Find where the given text appears and provide that cell's center as (X, Y) coordinate. 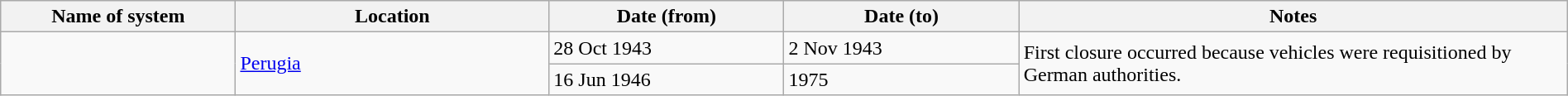
Date (to) (901, 17)
First closure occurred because vehicles were requisitioned by German authorities. (1293, 64)
1975 (901, 79)
Date (from) (667, 17)
16 Jun 1946 (667, 79)
Location (392, 17)
2 Nov 1943 (901, 48)
Notes (1293, 17)
Perugia (392, 64)
Name of system (118, 17)
28 Oct 1943 (667, 48)
